Search for the cell housing the specified text and yield its (X, Y) center coordinate. 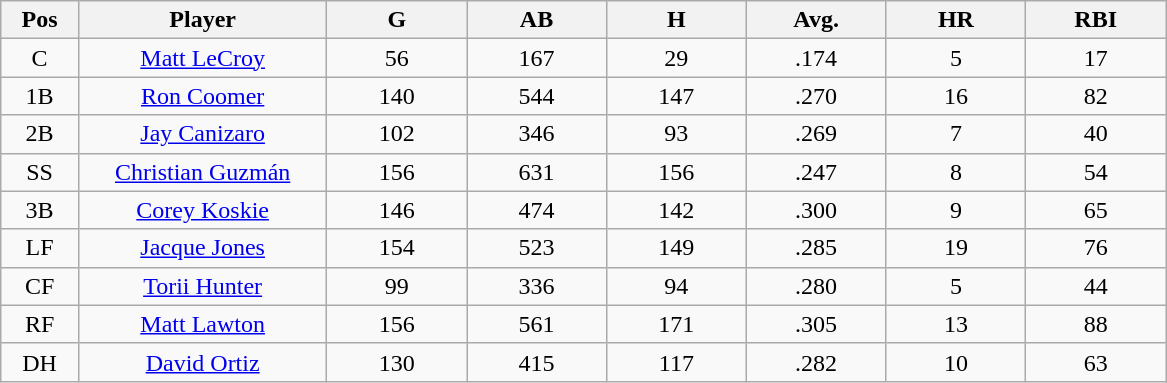
88 (1096, 324)
SS (40, 172)
Corey Koskie (202, 210)
1B (40, 96)
54 (1096, 172)
Player (202, 20)
Jay Canizaro (202, 134)
.282 (816, 362)
140 (397, 96)
13 (956, 324)
474 (537, 210)
146 (397, 210)
19 (956, 248)
63 (1096, 362)
Pos (40, 20)
56 (397, 58)
154 (397, 248)
H (676, 20)
AB (537, 20)
Matt Lawton (202, 324)
76 (1096, 248)
DH (40, 362)
29 (676, 58)
336 (537, 286)
3B (40, 210)
93 (676, 134)
David Ortiz (202, 362)
.247 (816, 172)
44 (1096, 286)
7 (956, 134)
Torii Hunter (202, 286)
142 (676, 210)
.285 (816, 248)
10 (956, 362)
94 (676, 286)
16 (956, 96)
82 (1096, 96)
8 (956, 172)
561 (537, 324)
RBI (1096, 20)
Ron Coomer (202, 96)
Matt LeCroy (202, 58)
Avg. (816, 20)
117 (676, 362)
544 (537, 96)
.174 (816, 58)
149 (676, 248)
40 (1096, 134)
.280 (816, 286)
.270 (816, 96)
102 (397, 134)
523 (537, 248)
.300 (816, 210)
171 (676, 324)
C (40, 58)
147 (676, 96)
17 (1096, 58)
167 (537, 58)
Jacque Jones (202, 248)
631 (537, 172)
9 (956, 210)
CF (40, 286)
99 (397, 286)
RF (40, 324)
HR (956, 20)
415 (537, 362)
LF (40, 248)
G (397, 20)
2B (40, 134)
.305 (816, 324)
Christian Guzmán (202, 172)
65 (1096, 210)
346 (537, 134)
.269 (816, 134)
130 (397, 362)
